For the text-containing cell, return its midpoint in (x, y) coordinate format. 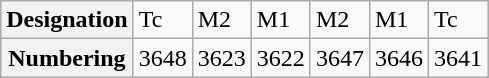
3646 (398, 58)
3647 (340, 58)
3623 (222, 58)
3622 (280, 58)
3648 (162, 58)
3641 (458, 58)
Numbering (67, 58)
Designation (67, 20)
